Return the (X, Y) coordinate for the center point of the cell that contains the specified text.  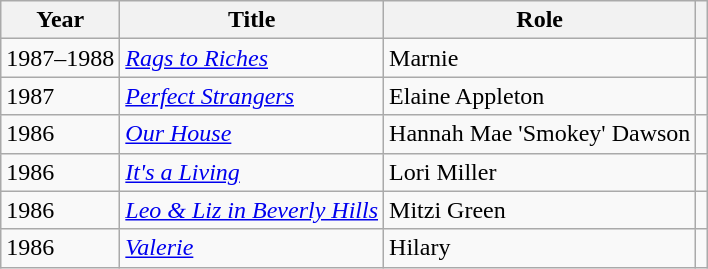
Rags to Riches (252, 58)
Hilary (540, 248)
It's a Living (252, 172)
Elaine Appleton (540, 96)
Leo & Liz in Beverly Hills (252, 210)
Our House (252, 134)
1987–1988 (60, 58)
Mitzi Green (540, 210)
1987 (60, 96)
Lori Miller (540, 172)
Perfect Strangers (252, 96)
Marnie (540, 58)
Valerie (252, 248)
Role (540, 20)
Hannah Mae 'Smokey' Dawson (540, 134)
Title (252, 20)
Year (60, 20)
